Scan for the cell matching the given text and deliver its [x, y] coordinate at center. 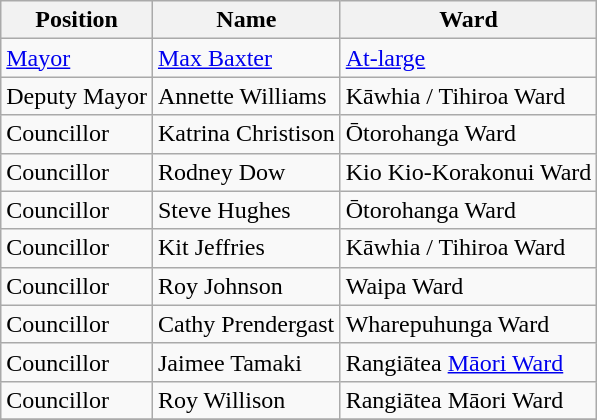
Roy Willison [246, 400]
Rodney Dow [246, 172]
Wharepuhunga Ward [468, 324]
Kit Jeffries [246, 248]
Deputy Mayor [77, 96]
Position [77, 20]
Cathy Prendergast [246, 324]
Ward [468, 20]
Katrina Christison [246, 134]
Annette Williams [246, 96]
Jaimee Tamaki [246, 362]
Kio Kio-Korakonui Ward [468, 172]
Mayor [77, 58]
Waipa Ward [468, 286]
Roy Johnson [246, 286]
Name [246, 20]
At-large [468, 58]
Max Baxter [246, 58]
Steve Hughes [246, 210]
